Return [x, y] of the center of cell containing provided text 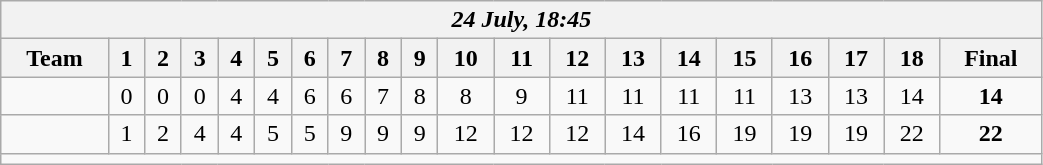
10 [466, 58]
18 [912, 58]
15 [745, 58]
Team [54, 58]
3 [200, 58]
Final [991, 58]
17 [856, 58]
24 July, 18:45 [522, 20]
